Find where the given text appears and provide that cell's center as [x, y] coordinate. 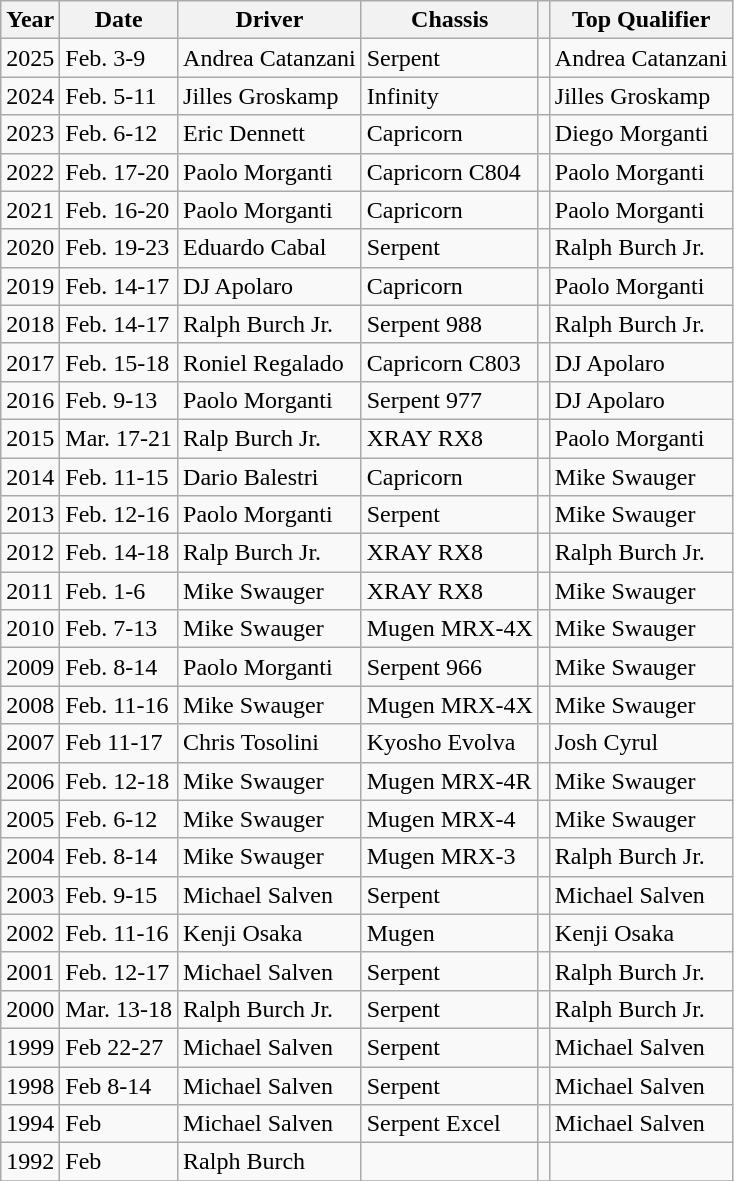
2022 [30, 172]
Feb. 12-17 [119, 971]
Serpent Excel [450, 1124]
Feb. 9-13 [119, 400]
Mar. 13-18 [119, 1009]
Feb. 11-15 [119, 477]
Mugen MRX-4 [450, 819]
2014 [30, 477]
1992 [30, 1162]
Feb. 17-20 [119, 172]
2001 [30, 971]
Feb. 1-6 [119, 591]
Feb. 3-9 [119, 58]
Eric Dennett [270, 134]
1998 [30, 1085]
Year [30, 20]
Infinity [450, 96]
Mugen MRX-4R [450, 781]
Feb 22-27 [119, 1047]
Feb. 12-18 [119, 781]
Feb. 9-15 [119, 895]
Feb 8-14 [119, 1085]
2013 [30, 515]
Serpent 988 [450, 324]
2015 [30, 438]
1999 [30, 1047]
Chassis [450, 20]
2003 [30, 895]
Roniel Regalado [270, 362]
Feb. 7-13 [119, 629]
2018 [30, 324]
2009 [30, 667]
Dario Balestri [270, 477]
Eduardo Cabal [270, 248]
Date [119, 20]
Feb. 15-18 [119, 362]
2012 [30, 553]
Mar. 17-21 [119, 438]
2016 [30, 400]
2005 [30, 819]
Feb. 14-18 [119, 553]
2010 [30, 629]
Diego Morganti [641, 134]
Ralph Burch [270, 1162]
Serpent 977 [450, 400]
2020 [30, 248]
Josh Cyrul [641, 743]
2019 [30, 286]
Driver [270, 20]
Feb. 16-20 [119, 210]
Feb. 5-11 [119, 96]
Feb. 12-16 [119, 515]
2007 [30, 743]
2011 [30, 591]
Kyosho Evolva [450, 743]
2004 [30, 857]
2000 [30, 1009]
Capricorn C804 [450, 172]
Mugen MRX-3 [450, 857]
Chris Tosolini [270, 743]
2017 [30, 362]
Serpent 966 [450, 667]
2024 [30, 96]
2021 [30, 210]
Capricorn C803 [450, 362]
2025 [30, 58]
Feb 11-17 [119, 743]
Feb. 19-23 [119, 248]
2023 [30, 134]
1994 [30, 1124]
Mugen [450, 933]
2002 [30, 933]
2008 [30, 705]
2006 [30, 781]
Top Qualifier [641, 20]
